Search for the cell housing the specified text and yield its (X, Y) center coordinate. 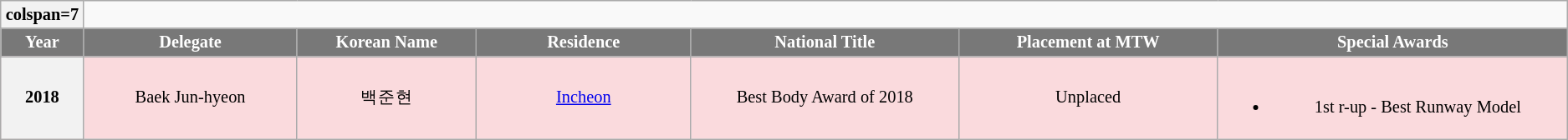
Delegate (191, 42)
Year (42, 42)
Placement at MTW (1087, 42)
Baek Jun-hyeon (191, 97)
Unplaced (1087, 97)
Special Awards (1393, 42)
Residence (584, 42)
2018 (42, 97)
Best Body Award of 2018 (825, 97)
백준현 (386, 97)
National Title (825, 42)
Korean Name (386, 42)
1st r-up - Best Runway Model (1393, 97)
Incheon (584, 97)
colspan=7 (42, 14)
